Identify which cell holds the provided text, then report its (X, Y) central coordinate. 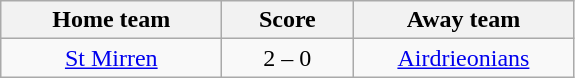
Away team (464, 20)
Score (288, 20)
Home team (112, 20)
2 – 0 (288, 58)
St Mirren (112, 58)
Airdrieonians (464, 58)
